From the cell containing the given text, extract its center point as (X, Y) coordinate. 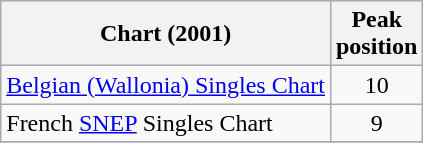
9 (376, 123)
French SNEP Singles Chart (166, 123)
Peakposition (376, 34)
10 (376, 85)
Belgian (Wallonia) Singles Chart (166, 85)
Chart (2001) (166, 34)
